Return the [x, y] coordinate for the center point of the cell that contains the specified text.  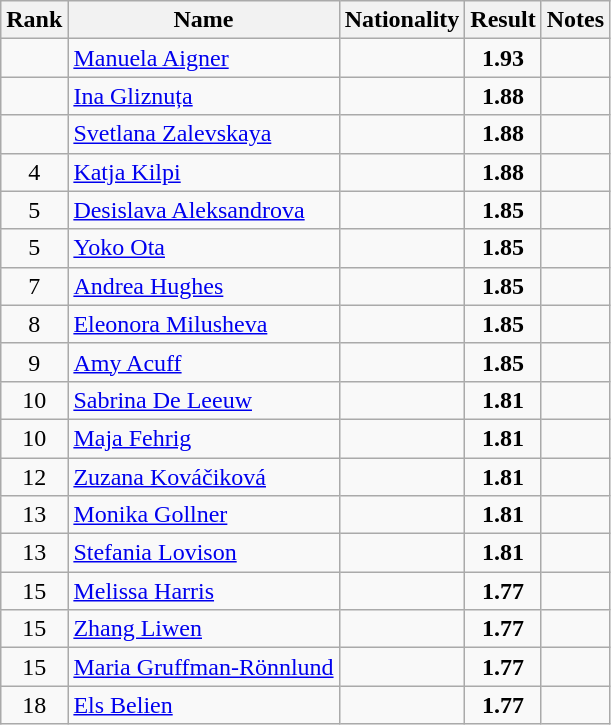
4 [34, 172]
Eleonora Milusheva [204, 324]
Result [503, 20]
Maja Fehrig [204, 438]
Zuzana Kováčiková [204, 477]
12 [34, 477]
Melissa Harris [204, 591]
Zhang Liwen [204, 629]
Notes [575, 20]
Katja Kilpi [204, 172]
Stefania Lovison [204, 553]
Name [204, 20]
1.93 [503, 58]
Manuela Aigner [204, 58]
18 [34, 705]
Sabrina De Leeuw [204, 400]
Nationality [402, 20]
Andrea Hughes [204, 286]
Els Belien [204, 705]
7 [34, 286]
Rank [34, 20]
9 [34, 362]
8 [34, 324]
Monika Gollner [204, 515]
Yoko Ota [204, 248]
Amy Acuff [204, 362]
Desislava Aleksandrova [204, 210]
Svetlana Zalevskaya [204, 134]
Ina Gliznuța [204, 96]
Maria Gruffman-Rönnlund [204, 667]
